Return (x, y) of the center of cell containing provided text 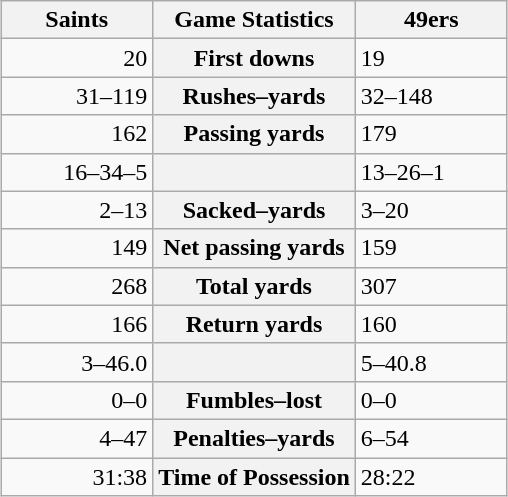
13–26–1 (431, 172)
2–13 (77, 210)
First downs (254, 58)
5–40.8 (431, 362)
6–54 (431, 438)
Fumbles–lost (254, 400)
179 (431, 134)
Total yards (254, 286)
49ers (431, 20)
4–47 (77, 438)
16–34–5 (77, 172)
268 (77, 286)
20 (77, 58)
28:22 (431, 477)
31–119 (77, 96)
149 (77, 248)
19 (431, 58)
Net passing yards (254, 248)
32–148 (431, 96)
Game Statistics (254, 20)
Return yards (254, 324)
31:38 (77, 477)
Rushes–yards (254, 96)
Time of Possession (254, 477)
3–20 (431, 210)
160 (431, 324)
Penalties–yards (254, 438)
307 (431, 286)
Saints (77, 20)
159 (431, 248)
Passing yards (254, 134)
162 (77, 134)
3–46.0 (77, 362)
Sacked–yards (254, 210)
166 (77, 324)
